Locate the cell with the specified text and output its (X, Y) center coordinate. 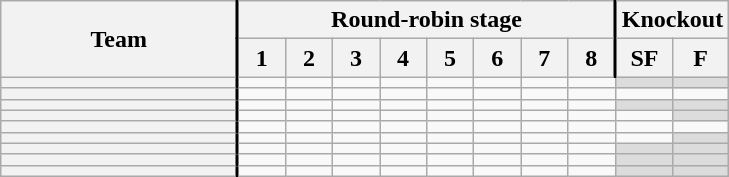
Knockout (672, 20)
3 (356, 58)
7 (544, 58)
6 (498, 58)
2 (308, 58)
4 (404, 58)
Team (120, 39)
8 (592, 58)
5 (450, 58)
1 (262, 58)
SF (644, 58)
F (701, 58)
Round-robin stage (427, 20)
